Locate the cell with the specified text and output its (X, Y) center coordinate. 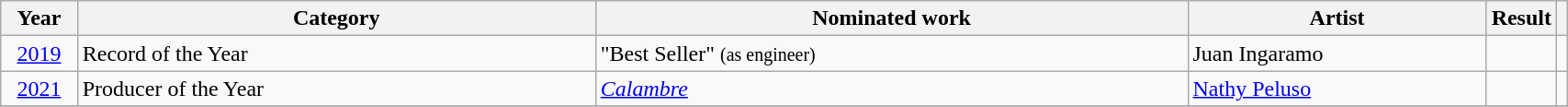
2021 (39, 89)
Nominated work (891, 18)
Category (336, 18)
2019 (39, 53)
"Best Seller" (as engineer) (891, 53)
Calambre (891, 89)
Juan Ingaramo (1337, 53)
Result (1521, 18)
Nathy Peluso (1337, 89)
Record of the Year (336, 53)
Producer of the Year (336, 89)
Year (39, 18)
Artist (1337, 18)
